Identify which cell holds the provided text, then report its (X, Y) central coordinate. 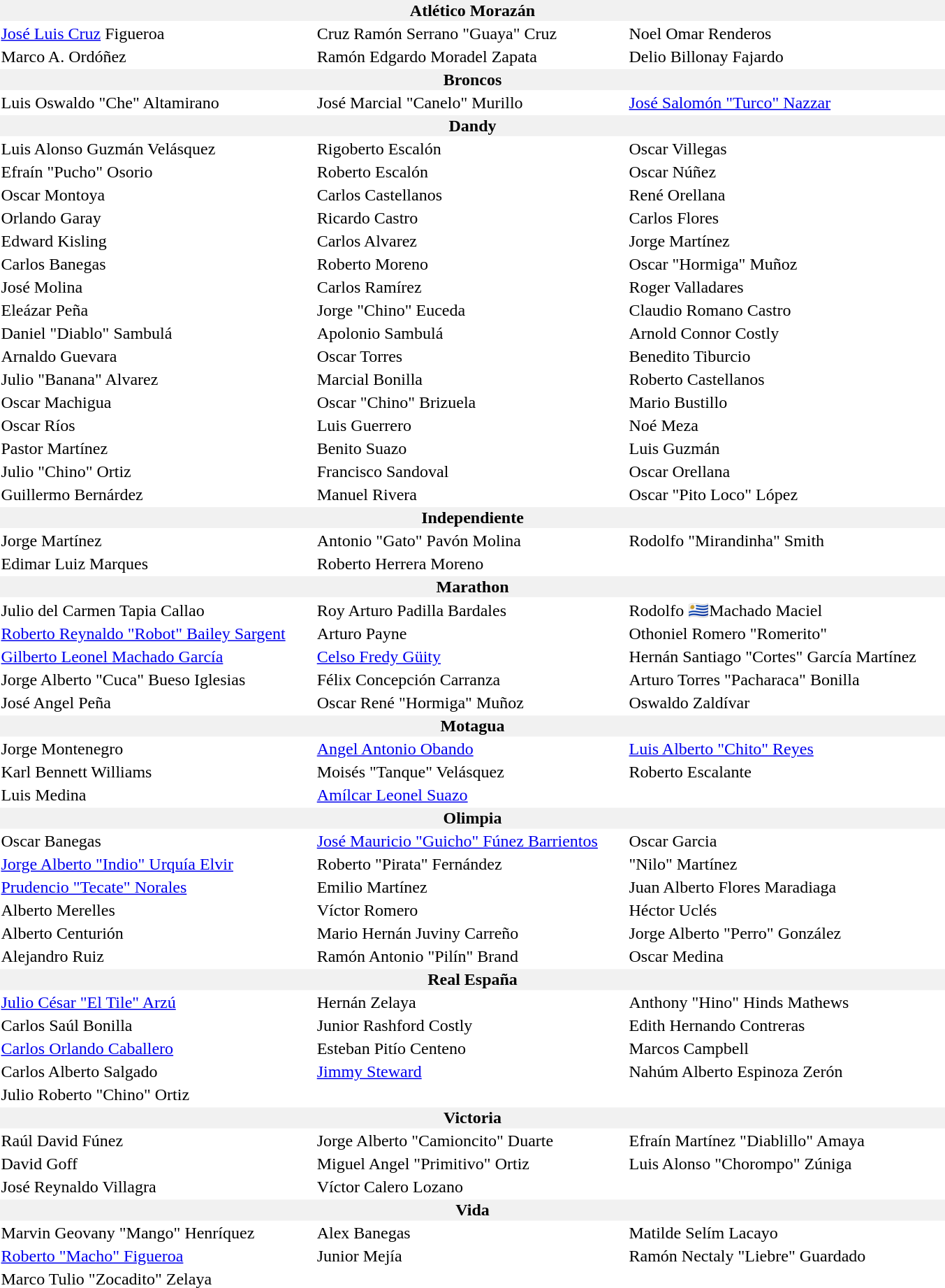
Real España (472, 980)
Esteban Pitío Centeno (471, 1048)
Efraín Martínez "Diablillo" Amaya (786, 1141)
Oscar Garcia (786, 842)
Orlando Garay (156, 218)
Moisés "Tanque" Velásquez (471, 772)
Roberto Castellanos (786, 379)
Carlos Banegas (156, 264)
Jorge Montenegro (156, 749)
Hernán Zelaya (471, 1002)
Raúl David Fúnez (156, 1141)
Amílcar Leonel Suazo (471, 796)
Marcos Campbell (786, 1048)
Delio Billonay Fajardo (786, 57)
Carlos Saúl Bonilla (156, 1026)
Oswaldo Zaldívar (786, 703)
Ramón Antonio "Pilín" Brand (471, 956)
Cruz Ramón Serrano "Guaya" Cruz (471, 34)
Prudencio "Tecate" Norales (156, 888)
"Nilo" Martínez (786, 864)
Noel Omar Renderos (786, 34)
René Orellana (786, 195)
José Molina (156, 287)
Luis Oswaldo "Che" Altamirano (156, 103)
Noé Meza (786, 425)
Anthony "Hino" Hinds Mathews (786, 1002)
José Luis Cruz Figueroa (156, 34)
Oscar Orellana (786, 471)
Apolonio Sambulá (471, 333)
Julio del Carmen Tapia Callao (156, 610)
Antonio "Gato" Pavón Molina (471, 541)
Oscar Banegas (156, 842)
Julio Roberto "Chino" Ortiz (156, 1095)
Luis Guerrero (471, 425)
Angel Antonio Obando (471, 749)
Oscar René "Hormiga" Muñoz (471, 703)
Luis Guzmán (786, 448)
Dandy (472, 126)
Ramón Nectaly "Liebre" Guardado (786, 1257)
Daniel "Diablo" Sambulá (156, 333)
Atlético Morazán (472, 10)
Gilberto Leonel Machado García (156, 657)
Ramón Edgardo Moradel Zapata (471, 57)
Carlos Alvarez (471, 241)
Mario Hernán Juviny Carreño (471, 934)
Oscar Torres (471, 356)
Rodolfo "Mirandinha" Smith (786, 541)
Karl Bennett Williams (156, 772)
Arturo Torres "Pacharaca" Bonilla (786, 680)
Othoniel Romero "Romerito" (786, 634)
Manuel Rivera (471, 495)
Félix Concepción Carranza (471, 680)
Luis Alonso "Chorompo" Zúniga (786, 1164)
Roberto Escalante (786, 772)
Roberto "Pirata" Fernández (471, 864)
José Angel Peña (156, 703)
Junior Mejía (471, 1257)
Motagua (472, 726)
Víctor Calero Lozano (471, 1187)
Marcial Bonilla (471, 379)
Independiente (472, 518)
Hernán Santiago "Cortes" García Martínez (786, 657)
Miguel Angel "Primitivo" Ortiz (471, 1164)
Pastor Martínez (156, 448)
Alex Banegas (471, 1233)
Broncos (472, 80)
Roberto Escalón (471, 172)
José Marcial "Canelo" Murillo (471, 103)
Oscar "Chino" Brizuela (471, 402)
Francisco Sandoval (471, 471)
Julio "Chino" Ortiz (156, 471)
Emilio Martínez (471, 888)
Roberto Reynaldo "Robot" Bailey Sargent (156, 634)
Alberto Centurión (156, 934)
Edward Kisling (156, 241)
Marathon (472, 587)
Benedito Tiburcio (786, 356)
Rodolfo 🇺🇾Machado Maciel (786, 610)
Alejandro Ruiz (156, 956)
Juan Alberto Flores Maradiaga (786, 888)
Celso Fredy Güity (471, 657)
Oscar Núñez (786, 172)
José Reynaldo Villagra (156, 1187)
Oscar Montoya (156, 195)
Eleázar Peña (156, 310)
Junior Rashford Costly (471, 1026)
José Mauricio "Guicho" Fúnez Barrientos (471, 842)
Oscar Machigua (156, 402)
Marco A. Ordóñez (156, 57)
Marvin Geovany "Mango" Henríquez (156, 1233)
Efraín "Pucho" Osorio (156, 172)
Arnold Connor Costly (786, 333)
Roberto "Macho" Figueroa (156, 1257)
Jimmy Steward (471, 1072)
Alberto Merelles (156, 910)
Carlos Ramírez (471, 287)
Jorge Alberto "Perro" González (786, 934)
José Salomón "Turco" Nazzar (786, 103)
Carlos Orlando Caballero (156, 1048)
Carlos Flores (786, 218)
Roger Valladares (786, 287)
Roy Arturo Padilla Bardales (471, 610)
Mario Bustillo (786, 402)
Carlos Alberto Salgado (156, 1072)
Luis Medina (156, 796)
Matilde Selím Lacayo (786, 1233)
Oscar "Pito Loco" López (786, 495)
Héctor Uclés (786, 910)
Roberto Herrera Moreno (471, 564)
Roberto Moreno (471, 264)
Julio "Banana" Alvarez (156, 379)
Jorge Alberto "Camioncito" Duarte (471, 1141)
Benito Suazo (471, 448)
Luis Alonso Guzmán Velásquez (156, 149)
Oscar Villegas (786, 149)
Ricardo Castro (471, 218)
Edimar Luiz Marques (156, 564)
Jorge "Chino" Euceda (471, 310)
Edith Hernando Contreras (786, 1026)
Oscar Ríos (156, 425)
Victoria (472, 1118)
Luis Alberto "Chito" Reyes (786, 749)
Claudio Romano Castro (786, 310)
Jorge Alberto "Indio" Urquía Elvir (156, 864)
Olimpia (472, 818)
Arnaldo Guevara (156, 356)
Guillermo Bernárdez (156, 495)
Víctor Romero (471, 910)
Rigoberto Escalón (471, 149)
Jorge Alberto "Cuca" Bueso Iglesias (156, 680)
Oscar Medina (786, 956)
Julio César "El Tile" Arzú (156, 1002)
Oscar "Hormiga" Muñoz (786, 264)
Arturo Payne (471, 634)
Nahúm Alberto Espinoza Zerón (786, 1072)
Carlos Castellanos (471, 195)
David Goff (156, 1164)
Vida (472, 1210)
